Find where the given text appears and provide that cell's center as [x, y] coordinate. 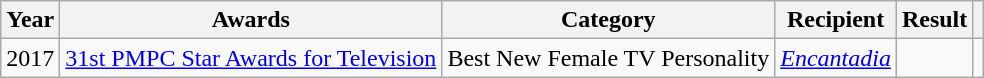
Category [608, 20]
31st PMPC Star Awards for Television [251, 58]
Awards [251, 20]
Year [30, 20]
Best New Female TV Personality [608, 58]
Recipient [836, 20]
Result [934, 20]
2017 [30, 58]
Encantadia [836, 58]
